Extract the (X, Y) coordinate from the center of the cell holding the provided text.  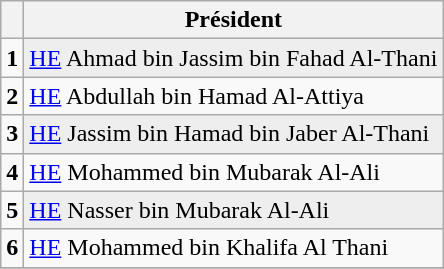
3 (12, 134)
6 (12, 248)
4 (12, 172)
HE Nasser bin Mubarak Al-Ali (234, 210)
HE Ahmad bin Jassim bin Fahad Al-Thani (234, 58)
2 (12, 96)
1 (12, 58)
HE Mohammed bin Mubarak Al-Ali (234, 172)
HE Abdullah bin Hamad Al-Attiya (234, 96)
HE Mohammed bin Khalifa Al Thani (234, 248)
5 (12, 210)
HE Jassim bin Hamad bin Jaber Al-Thani (234, 134)
Président (234, 20)
